From the cell containing the given text, extract its center point as [X, Y] coordinate. 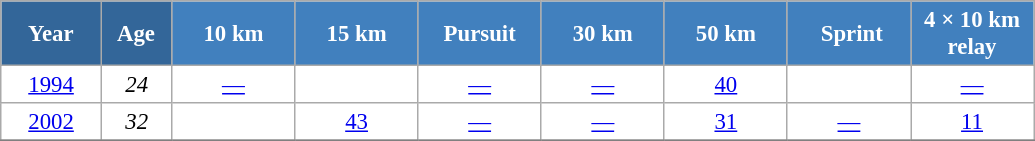
Sprint [848, 34]
32 [136, 122]
11 [972, 122]
Pursuit [480, 34]
50 km [726, 34]
1994 [52, 85]
Age [136, 34]
31 [726, 122]
Year [52, 34]
2002 [52, 122]
24 [136, 85]
10 km [234, 34]
4 × 10 km relay [972, 34]
40 [726, 85]
43 [356, 122]
15 km [356, 34]
30 km [602, 34]
